From the cell containing the given text, extract its center point as (X, Y) coordinate. 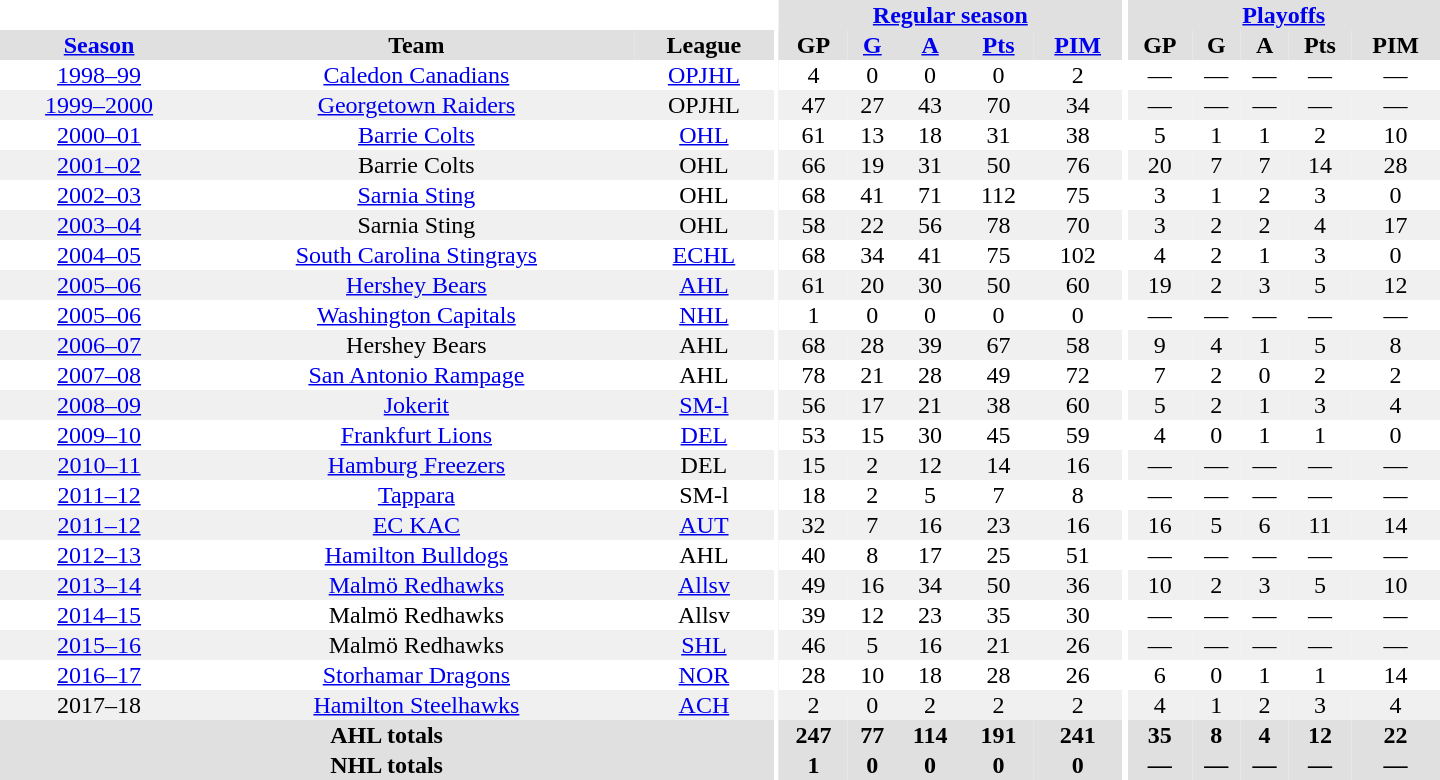
72 (1078, 375)
114 (930, 735)
66 (814, 165)
South Carolina Stingrays (416, 255)
2016–17 (99, 675)
Season (99, 45)
Regular season (950, 15)
247 (814, 735)
EC KAC (416, 525)
27 (872, 105)
2003–04 (99, 225)
2015–16 (99, 645)
40 (814, 555)
53 (814, 435)
76 (1078, 165)
NHL (704, 315)
47 (814, 105)
11 (1320, 525)
NOR (704, 675)
2004–05 (99, 255)
Team (416, 45)
2001–02 (99, 165)
2014–15 (99, 615)
46 (814, 645)
36 (1078, 585)
League (704, 45)
Hamilton Bulldogs (416, 555)
191 (999, 735)
Georgetown Raiders (416, 105)
102 (1078, 255)
Frankfurt Lions (416, 435)
ACH (704, 705)
2002–03 (99, 195)
Tappara (416, 495)
2007–08 (99, 375)
71 (930, 195)
Hamburg Freezers (416, 465)
Storhamar Dragons (416, 675)
2009–10 (99, 435)
SHL (704, 645)
2012–13 (99, 555)
Playoffs (1284, 15)
2017–18 (99, 705)
51 (1078, 555)
112 (999, 195)
San Antonio Rampage (416, 375)
77 (872, 735)
Hamilton Steelhawks (416, 705)
2000–01 (99, 135)
45 (999, 435)
NHL totals (386, 765)
241 (1078, 735)
2010–11 (99, 465)
67 (999, 345)
Washington Capitals (416, 315)
Caledon Canadians (416, 75)
1998–99 (99, 75)
AUT (704, 525)
2008–09 (99, 405)
59 (1078, 435)
2013–14 (99, 585)
ECHL (704, 255)
1999–2000 (99, 105)
25 (999, 555)
AHL totals (386, 735)
2006–07 (99, 345)
43 (930, 105)
13 (872, 135)
Jokerit (416, 405)
9 (1160, 345)
32 (814, 525)
